Return (x, y) of the center of cell containing provided text 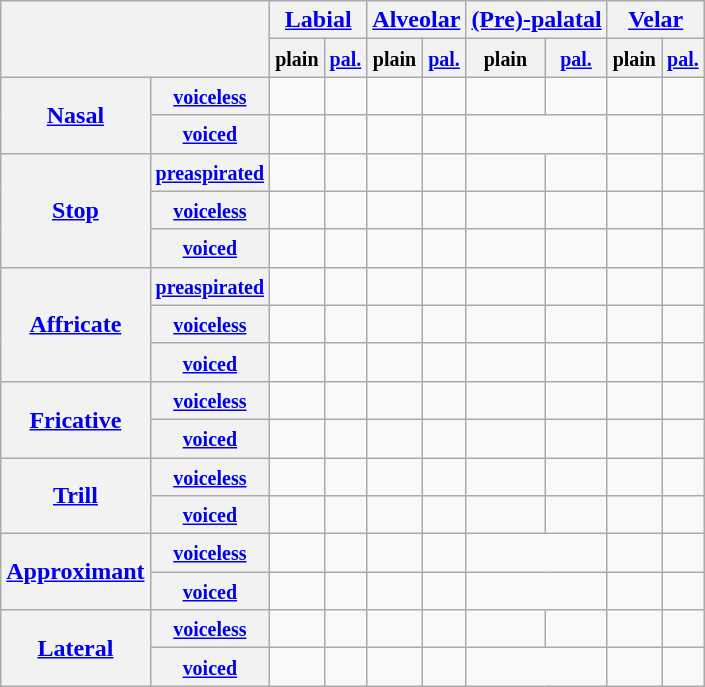
Labial (318, 20)
Affricate (76, 324)
Trill (76, 496)
Lateral (76, 648)
Fricative (76, 419)
Alveolar (416, 20)
Stop (76, 210)
Nasal (76, 115)
(Pre)-palatal (536, 20)
Approximant (76, 572)
Velar (656, 20)
